Search for the cell housing the specified text and yield its (x, y) center coordinate. 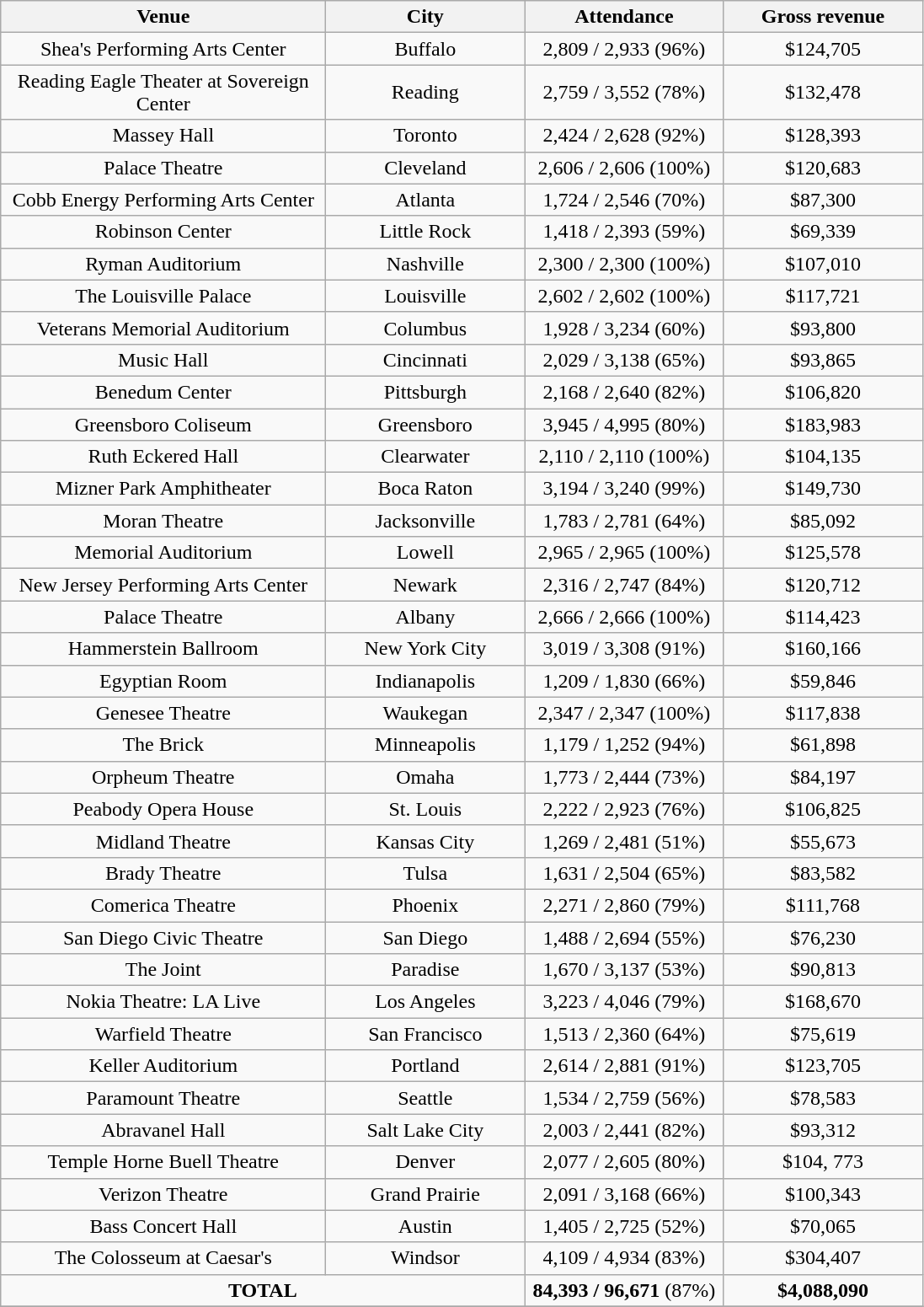
$93,865 (823, 360)
Greensboro Coliseum (163, 424)
$117,721 (823, 296)
Boca Raton (425, 489)
4,109 / 4,934 (83%) (624, 1258)
Paramount Theatre (163, 1098)
1,405 / 2,725 (52%) (624, 1226)
Egyptian Room (163, 681)
Minneapolis (425, 745)
2,614 / 2,881 (91%) (624, 1066)
1,209 / 1,830 (66%) (624, 681)
$107,010 (823, 264)
$93,800 (823, 328)
Nokia Theatre: LA Live (163, 1002)
Little Rock (425, 232)
2,809 / 2,933 (96%) (624, 49)
City (425, 17)
Omaha (425, 777)
Nashville (425, 264)
Cincinnati (425, 360)
Veterans Memorial Auditorium (163, 328)
San Diego (425, 938)
2,424 / 2,628 (92%) (624, 136)
Tulsa (425, 873)
2,347 / 2,347 (100%) (624, 713)
Robinson Center (163, 232)
$100,343 (823, 1194)
2,759 / 3,552 (78%) (624, 93)
3,019 / 3,308 (91%) (624, 649)
Brady Theatre (163, 873)
Columbus (425, 328)
2,606 / 2,606 (100%) (624, 168)
$61,898 (823, 745)
$111,768 (823, 905)
$160,166 (823, 649)
$78,583 (823, 1098)
1,631 / 2,504 (65%) (624, 873)
Memorial Auditorium (163, 553)
Reading Eagle Theater at Sovereign Center (163, 93)
Kansas City (425, 841)
$104, 773 (823, 1162)
$183,983 (823, 424)
2,300 / 2,300 (100%) (624, 264)
3,945 / 4,995 (80%) (624, 424)
1,488 / 2,694 (55%) (624, 938)
Midland Theatre (163, 841)
Albany (425, 617)
Portland (425, 1066)
$93,312 (823, 1130)
Peabody Opera House (163, 809)
1,534 / 2,759 (56%) (624, 1098)
Comerica Theatre (163, 905)
3,194 / 3,240 (99%) (624, 489)
$4,088,090 (823, 1290)
Jacksonville (425, 521)
$70,065 (823, 1226)
Denver (425, 1162)
Hammerstein Ballroom (163, 649)
Indianapolis (425, 681)
$59,846 (823, 681)
$85,092 (823, 521)
Attendance (624, 17)
2,168 / 2,640 (82%) (624, 392)
1,773 / 2,444 (73%) (624, 777)
Reading (425, 93)
3,223 / 4,046 (79%) (624, 1002)
Music Hall (163, 360)
Phoenix (425, 905)
$55,673 (823, 841)
2,110 / 2,110 (100%) (624, 457)
$125,578 (823, 553)
Louisville (425, 296)
San Francisco (425, 1034)
TOTAL (263, 1290)
Keller Auditorium (163, 1066)
Moran Theatre (163, 521)
$106,825 (823, 809)
1,269 / 2,481 (51%) (624, 841)
Orpheum Theatre (163, 777)
Gross revenue (823, 17)
Toronto (425, 136)
Pittsburgh (425, 392)
2,316 / 2,747 (84%) (624, 585)
Warfield Theatre (163, 1034)
2,666 / 2,666 (100%) (624, 617)
1,418 / 2,393 (59%) (624, 232)
The Brick (163, 745)
$120,712 (823, 585)
1,783 / 2,781 (64%) (624, 521)
San Diego Civic Theatre (163, 938)
Ruth Eckered Hall (163, 457)
Austin (425, 1226)
2,003 / 2,441 (82%) (624, 1130)
$123,705 (823, 1066)
Abravanel Hall (163, 1130)
St. Louis (425, 809)
Los Angeles (425, 1002)
New Jersey Performing Arts Center (163, 585)
2,602 / 2,602 (100%) (624, 296)
New York City (425, 649)
1,179 / 1,252 (94%) (624, 745)
2,271 / 2,860 (79%) (624, 905)
Atlanta (425, 200)
Waukegan (425, 713)
$304,407 (823, 1258)
1,724 / 2,546 (70%) (624, 200)
The Colosseum at Caesar's (163, 1258)
The Louisville Palace (163, 296)
Cleveland (425, 168)
Clearwater (425, 457)
2,029 / 3,138 (65%) (624, 360)
Paradise (425, 970)
$168,670 (823, 1002)
2,077 / 2,605 (80%) (624, 1162)
Newark (425, 585)
Venue (163, 17)
Benedum Center (163, 392)
$132,478 (823, 93)
1,928 / 3,234 (60%) (624, 328)
$87,300 (823, 200)
Genesee Theatre (163, 713)
Grand Prairie (425, 1194)
Massey Hall (163, 136)
Greensboro (425, 424)
Ryman Auditorium (163, 264)
Bass Concert Hall (163, 1226)
$117,838 (823, 713)
The Joint (163, 970)
84,393 / 96,671 (87%) (624, 1290)
$114,423 (823, 617)
Verizon Theatre (163, 1194)
$69,339 (823, 232)
2,965 / 2,965 (100%) (624, 553)
$124,705 (823, 49)
Windsor (425, 1258)
1,513 / 2,360 (64%) (624, 1034)
$84,197 (823, 777)
Buffalo (425, 49)
$128,393 (823, 136)
$75,619 (823, 1034)
Lowell (425, 553)
Shea's Performing Arts Center (163, 49)
$149,730 (823, 489)
$106,820 (823, 392)
Cobb Energy Performing Arts Center (163, 200)
$104,135 (823, 457)
2,222 / 2,923 (76%) (624, 809)
Salt Lake City (425, 1130)
$76,230 (823, 938)
2,091 / 3,168 (66%) (624, 1194)
1,670 / 3,137 (53%) (624, 970)
$120,683 (823, 168)
$83,582 (823, 873)
Mizner Park Amphitheater (163, 489)
$90,813 (823, 970)
Temple Horne Buell Theatre (163, 1162)
Seattle (425, 1098)
